Capture the cell that displays the provided text and extract its [x, y] central coordinate. 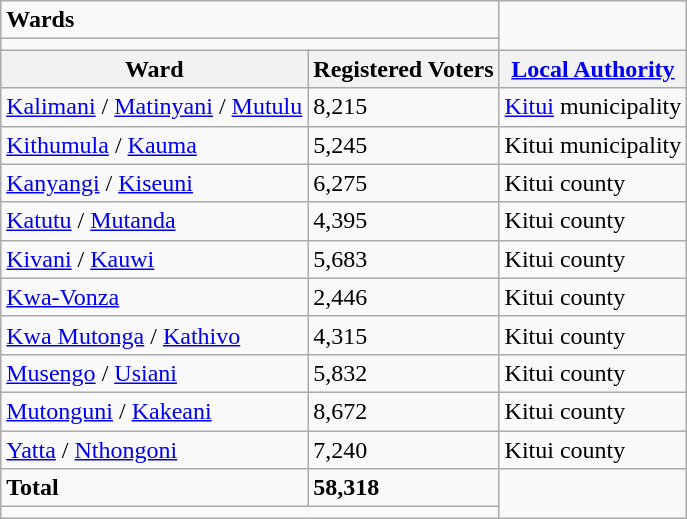
Musengo / Usiani [154, 373]
Ward [154, 69]
5,245 [404, 145]
2,446 [404, 297]
Wards [250, 20]
Kwa-Vonza [154, 297]
Local Authority [593, 69]
4,315 [404, 335]
8,672 [404, 411]
7,240 [404, 449]
Katutu / Mutanda [154, 221]
Kanyangi / Kiseuni [154, 183]
Kivani / Kauwi [154, 259]
8,215 [404, 107]
Kwa Mutonga / Kathivo [154, 335]
Kithumula / Kauma [154, 145]
4,395 [404, 221]
Kalimani / Matinyani / Mutulu [154, 107]
Registered Voters [404, 69]
5,683 [404, 259]
5,832 [404, 373]
Yatta / Nthongoni [154, 449]
Mutonguni / Kakeani [154, 411]
58,318 [404, 488]
Total [154, 488]
6,275 [404, 183]
